Scan for the cell matching the given text and deliver its (x, y) coordinate at center. 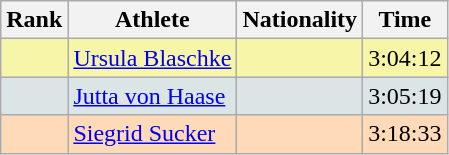
Jutta von Haase (152, 96)
Athlete (152, 20)
3:04:12 (405, 58)
3:05:19 (405, 96)
Siegrid Sucker (152, 134)
Time (405, 20)
3:18:33 (405, 134)
Nationality (300, 20)
Rank (34, 20)
Ursula Blaschke (152, 58)
